Identify which cell holds the provided text, then report its (x, y) central coordinate. 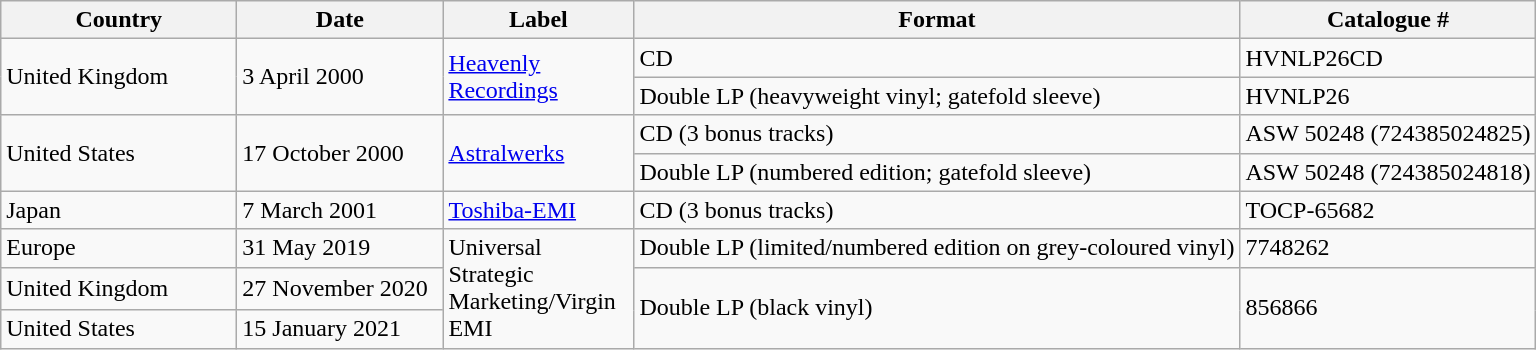
Japan (119, 210)
Country (119, 20)
15 January 2021 (340, 329)
17 October 2000 (340, 153)
Europe (119, 248)
27 November 2020 (340, 288)
856866 (1388, 308)
ASW 50248 (724385024825) (1388, 134)
HVNLP26CD (1388, 58)
7748262 (1388, 248)
Toshiba-EMI (538, 210)
3 April 2000 (340, 77)
CD (937, 58)
31 May 2019 (340, 248)
7 March 2001 (340, 210)
ASW 50248 (724385024818) (1388, 172)
HVNLP26 (1388, 96)
Date (340, 20)
Universal Strategic Marketing/Virgin EMI (538, 288)
Double LP (limited/numbered edition on grey-coloured vinyl) (937, 248)
Double LP (heavyweight vinyl; gatefold sleeve) (937, 96)
Label (538, 20)
Astralwerks (538, 153)
Heavenly Recordings (538, 77)
Double LP (numbered edition; gatefold sleeve) (937, 172)
Double LP (black vinyl) (937, 308)
TOCP-65682 (1388, 210)
Catalogue # (1388, 20)
Format (937, 20)
